Determine the (X, Y) coordinate at the center of the cell enclosing the given text.  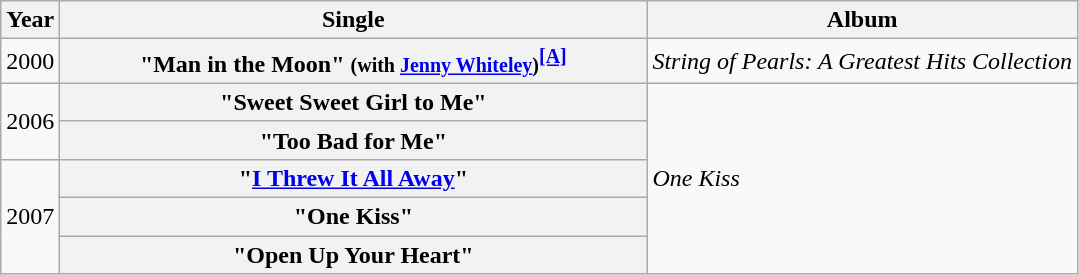
2006 (30, 121)
String of Pearls: A Greatest Hits Collection (862, 62)
One Kiss (862, 178)
Single (354, 20)
"Open Up Your Heart" (354, 255)
2007 (30, 216)
"Too Bad for Me" (354, 140)
Year (30, 20)
2000 (30, 62)
"Sweet Sweet Girl to Me" (354, 102)
Album (862, 20)
"One Kiss" (354, 217)
"I Threw It All Away" (354, 178)
"Man in the Moon" (with Jenny Whiteley)[A] (354, 62)
